Capture the cell that displays the provided text and extract its (x, y) central coordinate. 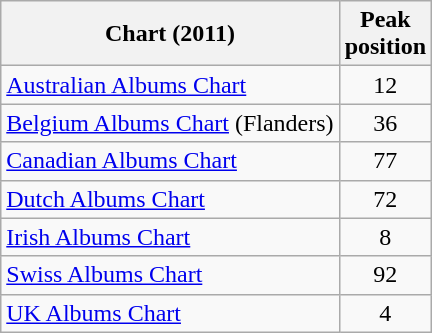
Dutch Albums Chart (170, 199)
Swiss Albums Chart (170, 275)
8 (385, 237)
36 (385, 123)
77 (385, 161)
Peakposition (385, 34)
Irish Albums Chart (170, 237)
Belgium Albums Chart (Flanders) (170, 123)
UK Albums Chart (170, 313)
12 (385, 85)
92 (385, 275)
72 (385, 199)
Australian Albums Chart (170, 85)
Canadian Albums Chart (170, 161)
4 (385, 313)
Chart (2011) (170, 34)
